Output the [X, Y] coordinate of the center of the cell containing the given text.  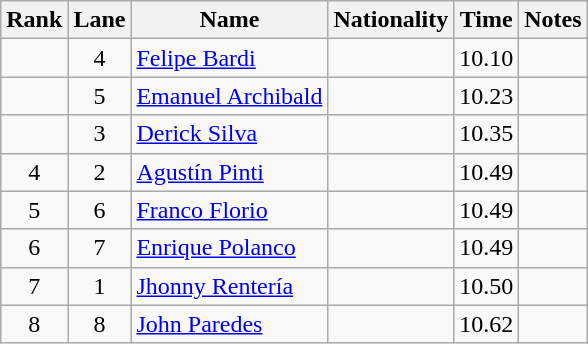
Felipe Bardi [230, 58]
Lane [100, 20]
Agustín Pinti [230, 172]
Jhonny Rentería [230, 286]
10.23 [486, 96]
Enrique Polanco [230, 248]
10.10 [486, 58]
1 [100, 286]
Franco Florio [230, 210]
Derick Silva [230, 134]
3 [100, 134]
Rank [34, 20]
John Paredes [230, 324]
10.50 [486, 286]
Notes [553, 20]
Time [486, 20]
Name [230, 20]
10.62 [486, 324]
2 [100, 172]
10.35 [486, 134]
Emanuel Archibald [230, 96]
Nationality [391, 20]
